Locate the cell with the specified text and output its [x, y] center coordinate. 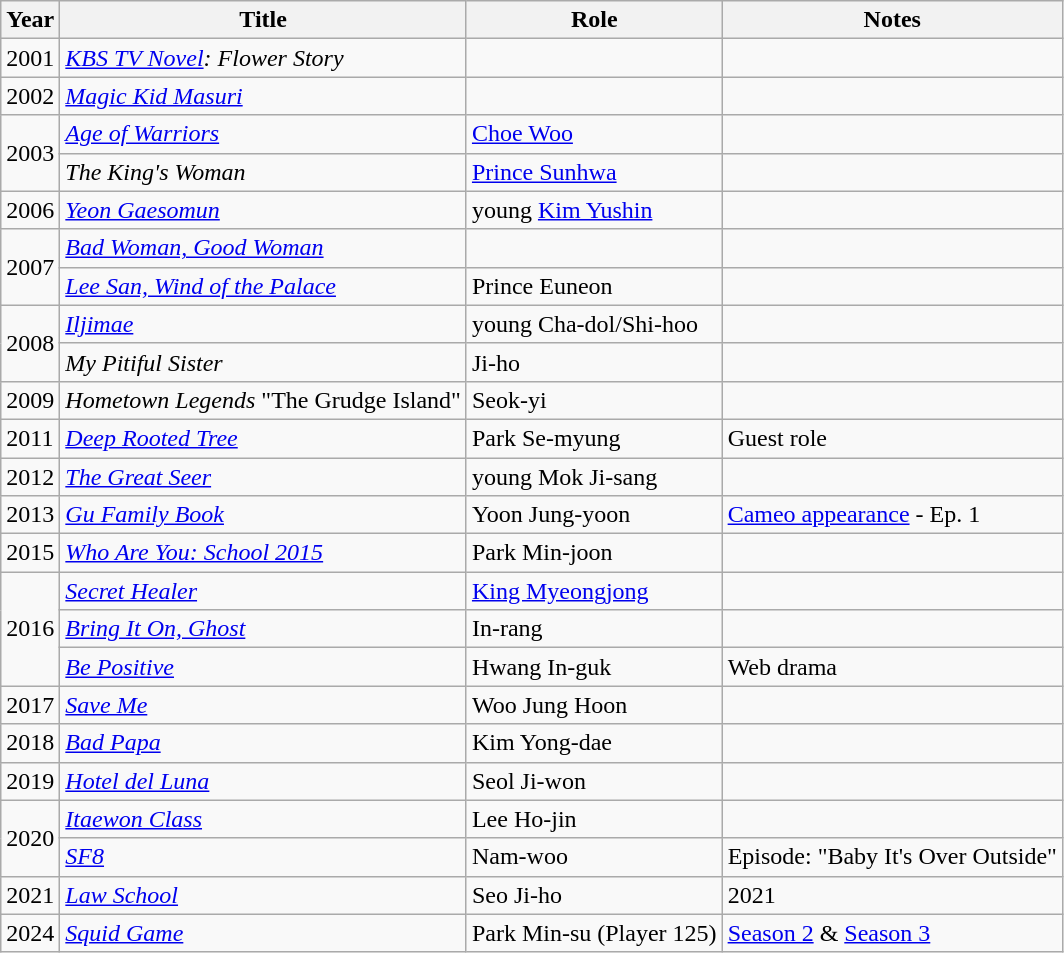
In-rang [594, 629]
Deep Rooted Tree [264, 438]
Year [30, 20]
2020 [30, 838]
Seol Ji-won [594, 781]
2002 [30, 96]
Kim Yong-dae [594, 743]
2007 [30, 267]
2018 [30, 743]
Hotel del Luna [264, 781]
Magic Kid Masuri [264, 96]
Ji-ho [594, 362]
Lee Ho-jin [594, 819]
Law School [264, 895]
2015 [30, 553]
Park Min-su (Player 125) [594, 933]
Bad Woman, Good Woman [264, 248]
young Cha-dol/Shi-hoo [594, 324]
Seo Ji-ho [594, 895]
Bring It On, Ghost [264, 629]
Bad Papa [264, 743]
Episode: "Baby It's Over Outside" [892, 857]
Title [264, 20]
2006 [30, 210]
Secret Healer [264, 591]
Woo Jung Hoon [594, 705]
Nam-woo [594, 857]
young Mok Ji-sang [594, 477]
King Myeongjong [594, 591]
Season 2 & Season 3 [892, 933]
Prince Sunhwa [594, 172]
2024 [30, 933]
The Great Seer [264, 477]
Save Me [264, 705]
Web drama [892, 667]
Seok-yi [594, 400]
KBS TV Novel: Flower Story [264, 58]
Itaewon Class [264, 819]
2016 [30, 629]
Cameo appearance - Ep. 1 [892, 515]
SF8 [264, 857]
Age of Warriors [264, 134]
Squid Game [264, 933]
Hometown Legends "The Grudge Island" [264, 400]
2011 [30, 438]
Yeon Gaesomun [264, 210]
2012 [30, 477]
Yoon Jung-yoon [594, 515]
2017 [30, 705]
Choe Woo [594, 134]
My Pitiful Sister [264, 362]
Hwang In-guk [594, 667]
2003 [30, 153]
Gu Family Book [264, 515]
Who Are You: School 2015 [264, 553]
2008 [30, 343]
Iljimae [264, 324]
Role [594, 20]
Prince Euneon [594, 286]
young Kim Yushin [594, 210]
Guest role [892, 438]
2019 [30, 781]
2001 [30, 58]
Park Min-joon [594, 553]
Park Se-myung [594, 438]
Notes [892, 20]
Be Positive [264, 667]
2009 [30, 400]
The King's Woman [264, 172]
Lee San, Wind of the Palace [264, 286]
2013 [30, 515]
